Return the [X, Y] coordinate for the center point of the cell that contains the specified text.  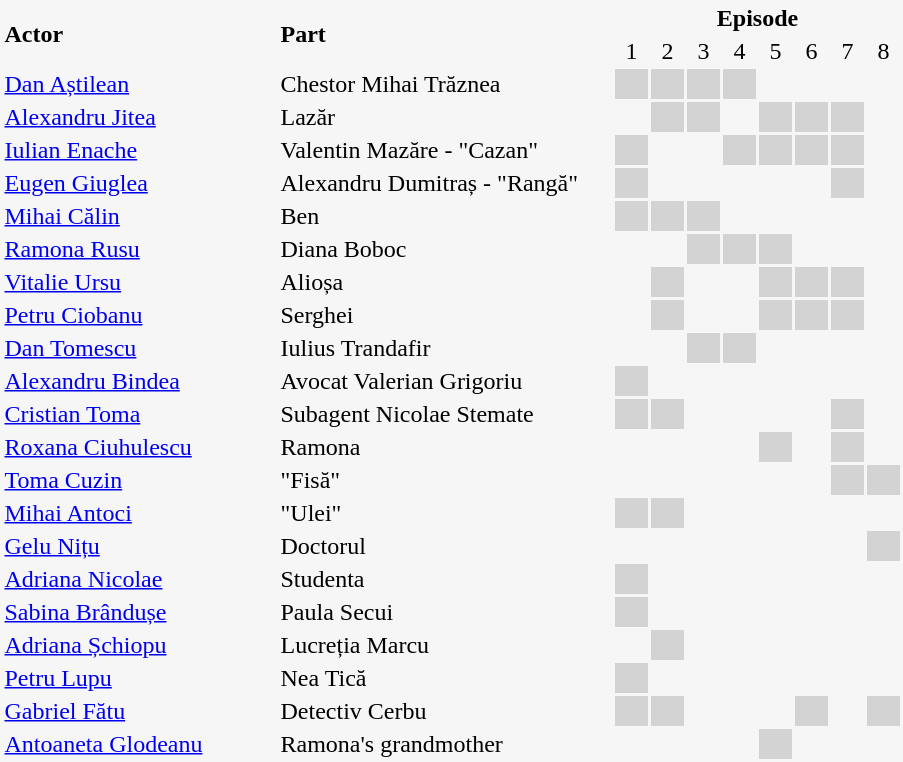
"Fisă" [446, 480]
3 [704, 51]
Avocat Valerian Grigoriu [446, 381]
2 [668, 51]
"Ulei" [446, 513]
Adriana Șchiopu [140, 645]
Antoaneta Glodeanu [140, 744]
Serghei [446, 315]
Sabina Brândușe [140, 612]
Dan Tomescu [140, 348]
Toma Cuzin [140, 480]
Alexandru Dumitraș - "Rangă" [446, 183]
Gelu Nițu [140, 546]
Subagent Nicolae Stemate [446, 414]
Ben [446, 216]
1 [632, 51]
Eugen Giuglea [140, 183]
Alexandru Bindea [140, 381]
Ramona Rusu [140, 249]
Vitalie Ursu [140, 282]
6 [812, 51]
Ramona [446, 447]
Roxana Ciuhulescu [140, 447]
Episode [758, 18]
Part [446, 34]
Doctorul [446, 546]
Gabriel Fătu [140, 711]
Ramona's grandmother [446, 744]
Nea Tică [446, 678]
8 [884, 51]
Petru Lupu [140, 678]
Iulian Enache [140, 150]
Iulius Trandafir [446, 348]
Petru Ciobanu [140, 315]
Studenta [446, 579]
Diana Boboc [446, 249]
Valentin Mazăre - "Cazan" [446, 150]
Actor [140, 34]
Mihai Antoci [140, 513]
Dan Aștilean [140, 84]
Mihai Călin [140, 216]
Alexandru Jitea [140, 117]
Paula Secui [446, 612]
Detectiv Cerbu [446, 711]
Alioșa [446, 282]
Cristian Toma [140, 414]
4 [740, 51]
Lucreția Marcu [446, 645]
Chestor Mihai Trăznea [446, 84]
Lazăr [446, 117]
Adriana Nicolae [140, 579]
7 [848, 51]
5 [776, 51]
